Return [x, y] of the center of cell containing provided text 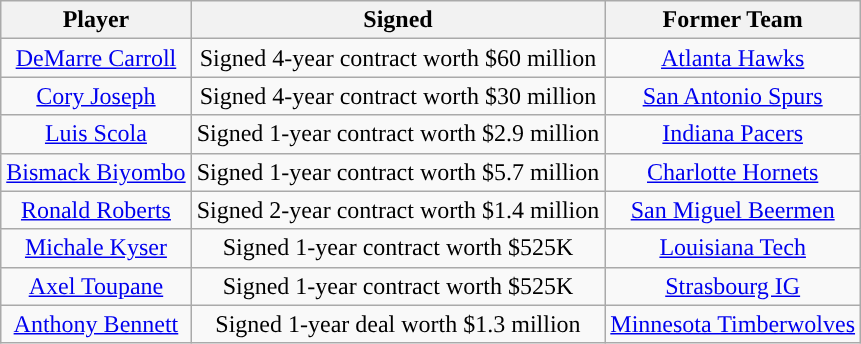
Strasbourg IG [733, 286]
Indiana Pacers [733, 134]
Signed 4-year contract worth $60 million [398, 58]
Player [96, 20]
DeMarre Carroll [96, 58]
Michale Kyser [96, 248]
Signed 1-year deal worth $1.3 million [398, 324]
Former Team [733, 20]
Charlotte Hornets [733, 172]
Signed 1-year contract worth $5.7 million [398, 172]
Signed 2-year contract worth $1.4 million [398, 210]
Axel Toupane [96, 286]
Ronald Roberts [96, 210]
Bismack Biyombo [96, 172]
Signed 4-year contract worth $30 million [398, 96]
Signed [398, 20]
San Antonio Spurs [733, 96]
Luis Scola [96, 134]
Anthony Bennett [96, 324]
San Miguel Beermen [733, 210]
Louisiana Tech [733, 248]
Cory Joseph [96, 96]
Signed 1-year contract worth $2.9 million [398, 134]
Minnesota Timberwolves [733, 324]
Atlanta Hawks [733, 58]
